From the cell containing the given text, extract its center point as [x, y] coordinate. 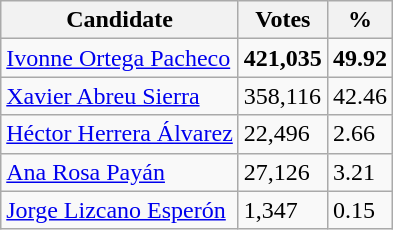
0.15 [360, 210]
Héctor Herrera Álvarez [120, 134]
22,496 [282, 134]
Ivonne Ortega Pacheco [120, 58]
1,347 [282, 210]
Xavier Abreu Sierra [120, 96]
Ana Rosa Payán [120, 172]
358,116 [282, 96]
49.92 [360, 58]
Jorge Lizcano Esperón [120, 210]
2.66 [360, 134]
% [360, 20]
Candidate [120, 20]
3.21 [360, 172]
Votes [282, 20]
27,126 [282, 172]
42.46 [360, 96]
421,035 [282, 58]
